From the cell containing the given text, extract its center point as (X, Y) coordinate. 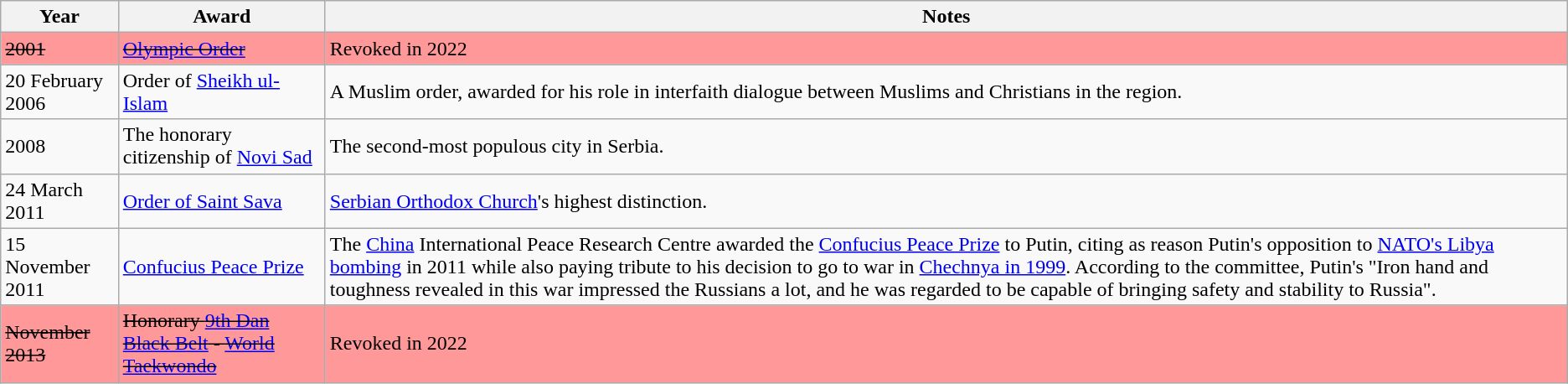
2001 (60, 49)
Confucius Peace Prize (221, 267)
Award (221, 17)
The second-most populous city in Serbia. (946, 146)
November 2013 (60, 344)
Serbian Orthodox Church's highest distinction. (946, 201)
Order of Saint Sava (221, 201)
Notes (946, 17)
Year (60, 17)
Honorary 9th Dan Black Belt - World Taekwondo (221, 344)
The honorary citizenship of Novi Sad (221, 146)
Olympic Order (221, 49)
20 February 2006 (60, 92)
2008 (60, 146)
Order of Sheikh ul-Islam (221, 92)
15 November 2011 (60, 267)
A Muslim order, awarded for his role in interfaith dialogue between Muslims and Christians in the region. (946, 92)
24 March 2011 (60, 201)
